Determine the (X, Y) coordinate at the center of the cell enclosing the given text.  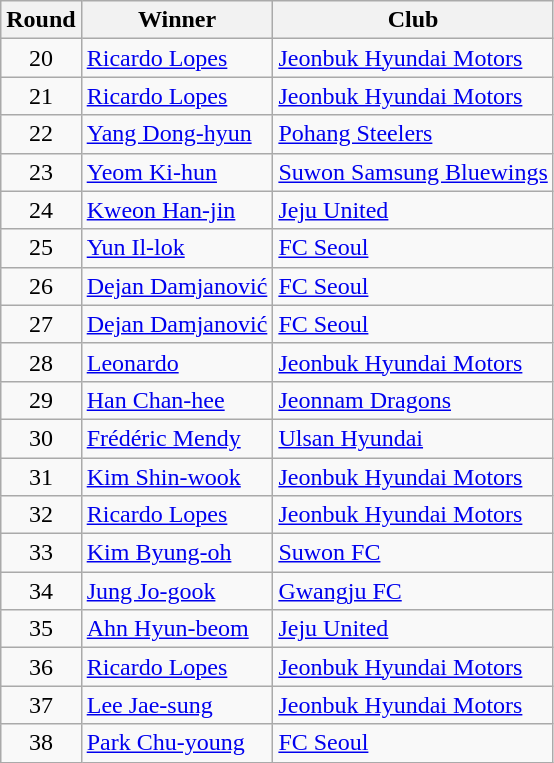
Yang Dong-hyun (177, 134)
24 (41, 210)
20 (41, 58)
Han Chan-hee (177, 400)
Kim Shin-wook (177, 477)
Suwon Samsung Bluewings (413, 172)
Club (413, 20)
Kim Byung-oh (177, 553)
Jung Jo-gook (177, 591)
23 (41, 172)
29 (41, 400)
30 (41, 438)
Frédéric Mendy (177, 438)
Yeom Ki-hun (177, 172)
34 (41, 591)
Leonardo (177, 362)
Ulsan Hyundai (413, 438)
Round (41, 20)
31 (41, 477)
Suwon FC (413, 553)
38 (41, 743)
21 (41, 96)
Ahn Hyun-beom (177, 629)
35 (41, 629)
36 (41, 667)
Park Chu-young (177, 743)
Lee Jae-sung (177, 705)
28 (41, 362)
22 (41, 134)
33 (41, 553)
37 (41, 705)
Gwangju FC (413, 591)
32 (41, 515)
Jeonnam Dragons (413, 400)
Yun Il-lok (177, 248)
Kweon Han-jin (177, 210)
25 (41, 248)
Pohang Steelers (413, 134)
26 (41, 286)
Winner (177, 20)
27 (41, 324)
